From the cell containing the given text, extract its center point as [X, Y] coordinate. 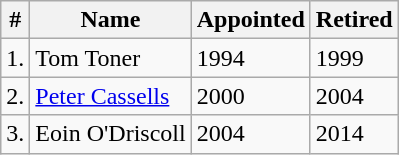
1999 [354, 58]
2000 [250, 96]
Name [110, 20]
2. [16, 96]
3. [16, 134]
Retired [354, 20]
Peter Cassells [110, 96]
1994 [250, 58]
Appointed [250, 20]
# [16, 20]
1. [16, 58]
Eoin O'Driscoll [110, 134]
Tom Toner [110, 58]
2014 [354, 134]
